Identify which cell holds the provided text, then report its (x, y) central coordinate. 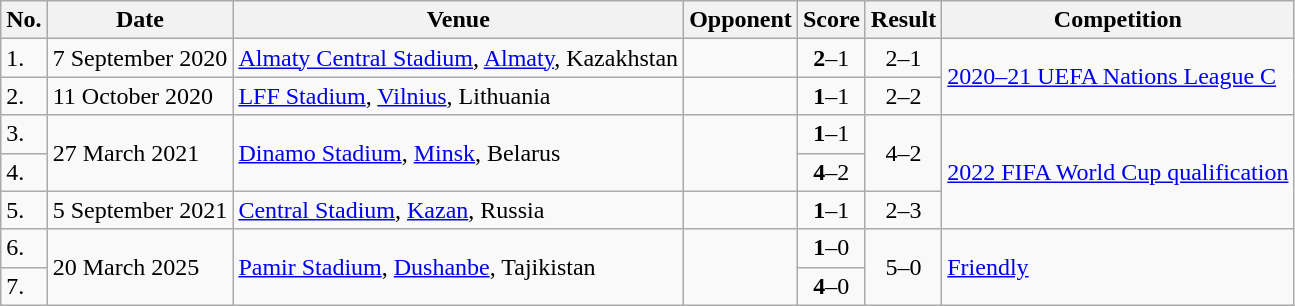
LFF Stadium, Vilnius, Lithuania (458, 96)
Almaty Central Stadium, Almaty, Kazakhstan (458, 58)
4–0 (831, 286)
2–3 (903, 210)
No. (24, 20)
5–0 (903, 267)
1–0 (831, 248)
7. (24, 286)
Opponent (741, 20)
Score (831, 20)
5 September 2021 (140, 210)
3. (24, 134)
Friendly (1118, 267)
20 March 2025 (140, 267)
2020–21 UEFA Nations League C (1118, 77)
2022 FIFA World Cup qualification (1118, 172)
6. (24, 248)
4. (24, 172)
Dinamo Stadium, Minsk, Belarus (458, 153)
Venue (458, 20)
2–2 (903, 96)
Result (903, 20)
11 October 2020 (140, 96)
Pamir Stadium, Dushanbe, Tajikistan (458, 267)
Central Stadium, Kazan, Russia (458, 210)
7 September 2020 (140, 58)
5. (24, 210)
2. (24, 96)
Competition (1118, 20)
27 March 2021 (140, 153)
Date (140, 20)
1. (24, 58)
